Output the [x, y] coordinate of the center of the cell containing the given text.  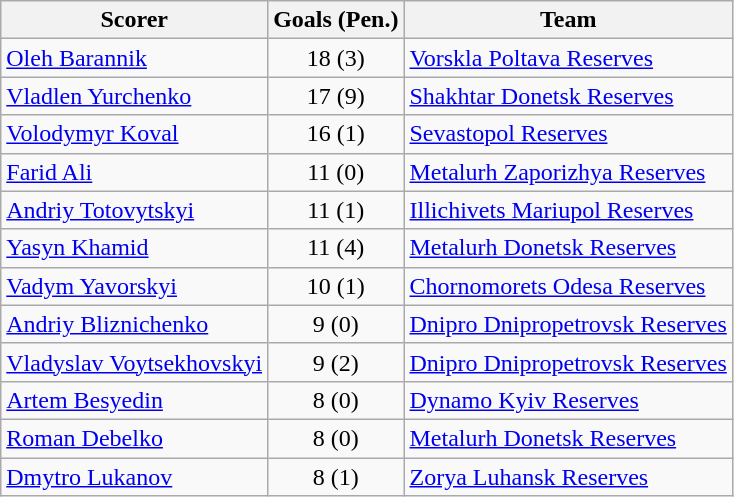
11 (4) [336, 248]
Artem Besyedin [134, 400]
Shakhtar Donetsk Reserves [568, 96]
18 (3) [336, 58]
9 (2) [336, 362]
Volodymyr Koval [134, 134]
Team [568, 20]
Andriy Bliznichenko [134, 324]
Illichivets Mariupol Reserves [568, 210]
Farid Ali [134, 172]
Dynamo Kyiv Reserves [568, 400]
11 (1) [336, 210]
Goals (Pen.) [336, 20]
Vadym Yavorskyi [134, 286]
Dmytro Lukanov [134, 477]
Vladyslav Voytsekhovskyi [134, 362]
Roman Debelko [134, 438]
Andriy Totovytskyi [134, 210]
16 (1) [336, 134]
Zorya Luhansk Reserves [568, 477]
Vladlen Yurchenko [134, 96]
Oleh Barannik [134, 58]
Sevastopol Reserves [568, 134]
11 (0) [336, 172]
Chornomorets Odesa Reserves [568, 286]
Metalurh Zaporizhya Reserves [568, 172]
9 (0) [336, 324]
10 (1) [336, 286]
8 (1) [336, 477]
17 (9) [336, 96]
Yasyn Khamid [134, 248]
Scorer [134, 20]
Vorskla Poltava Reserves [568, 58]
